Identify which cell holds the provided text, then report its (X, Y) central coordinate. 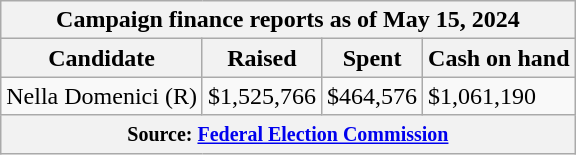
Candidate (102, 58)
Spent (372, 58)
$464,576 (372, 96)
Source: Federal Election Commission (288, 134)
Raised (262, 58)
Cash on hand (499, 58)
Campaign finance reports as of May 15, 2024 (288, 20)
$1,525,766 (262, 96)
Nella Domenici (R) (102, 96)
$1,061,190 (499, 96)
